Provide the [X, Y] coordinate of the cell's center where the given text is located.  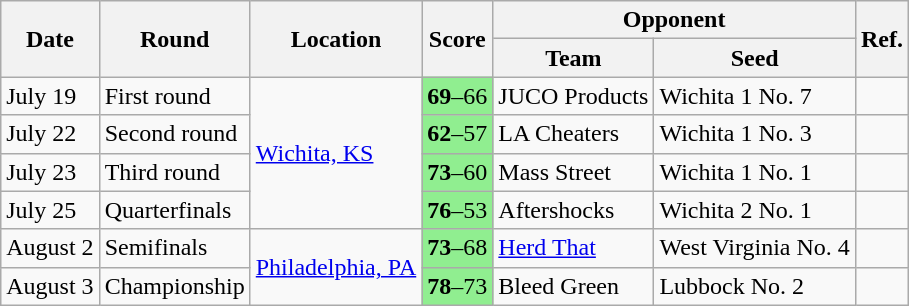
JUCO Products [574, 96]
July 23 [50, 172]
Round [174, 39]
Quarterfinals [174, 210]
Mass Street [574, 172]
Herd That [574, 248]
Championship [174, 286]
Philadelphia, PA [336, 267]
Wichita, KS [336, 153]
Location [336, 39]
Seed [754, 58]
Opponent [674, 20]
69–66 [458, 96]
Third round [174, 172]
62–57 [458, 134]
Date [50, 39]
Lubbock No. 2 [754, 286]
First round [174, 96]
73–68 [458, 248]
Wichita 1 No. 3 [754, 134]
July 25 [50, 210]
73–60 [458, 172]
Aftershocks [574, 210]
Semifinals [174, 248]
78–73 [458, 286]
August 2 [50, 248]
Wichita 1 No. 1 [754, 172]
76–53 [458, 210]
Wichita 2 No. 1 [754, 210]
July 22 [50, 134]
LA Cheaters [574, 134]
Team [574, 58]
Wichita 1 No. 7 [754, 96]
Ref. [882, 39]
Bleed Green [574, 286]
August 3 [50, 286]
West Virginia No. 4 [754, 248]
Second round [174, 134]
July 19 [50, 96]
Score [458, 39]
